Capture the cell that displays the provided text and extract its (x, y) central coordinate. 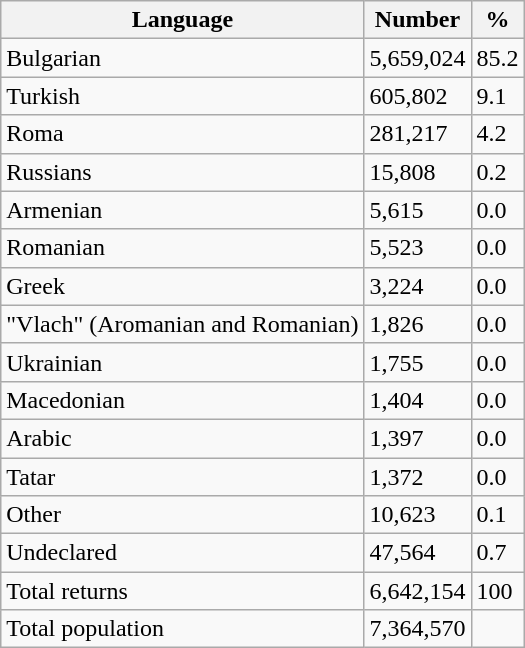
Macedonian (182, 400)
6,642,154 (418, 591)
Armenian (182, 210)
10,623 (418, 515)
Ukrainian (182, 362)
"Vlach" (Aromanian and Romanian) (182, 324)
1,755 (418, 362)
1,404 (418, 400)
100 (498, 591)
Number (418, 20)
0.1 (498, 515)
Total returns (182, 591)
4.2 (498, 134)
0.2 (498, 172)
Other (182, 515)
Romanian (182, 248)
Arabic (182, 438)
5,523 (418, 248)
1,372 (418, 477)
5,659,024 (418, 58)
47,564 (418, 553)
5,615 (418, 210)
0.7 (498, 553)
Greek (182, 286)
Bulgarian (182, 58)
Roma (182, 134)
% (498, 20)
605,802 (418, 96)
Undeclared (182, 553)
9.1 (498, 96)
281,217 (418, 134)
Tatar (182, 477)
Turkish (182, 96)
1,826 (418, 324)
Total population (182, 629)
85.2 (498, 58)
15,808 (418, 172)
Language (182, 20)
3,224 (418, 286)
1,397 (418, 438)
7,364,570 (418, 629)
Russians (182, 172)
